Capture the cell that displays the provided text and extract its (x, y) central coordinate. 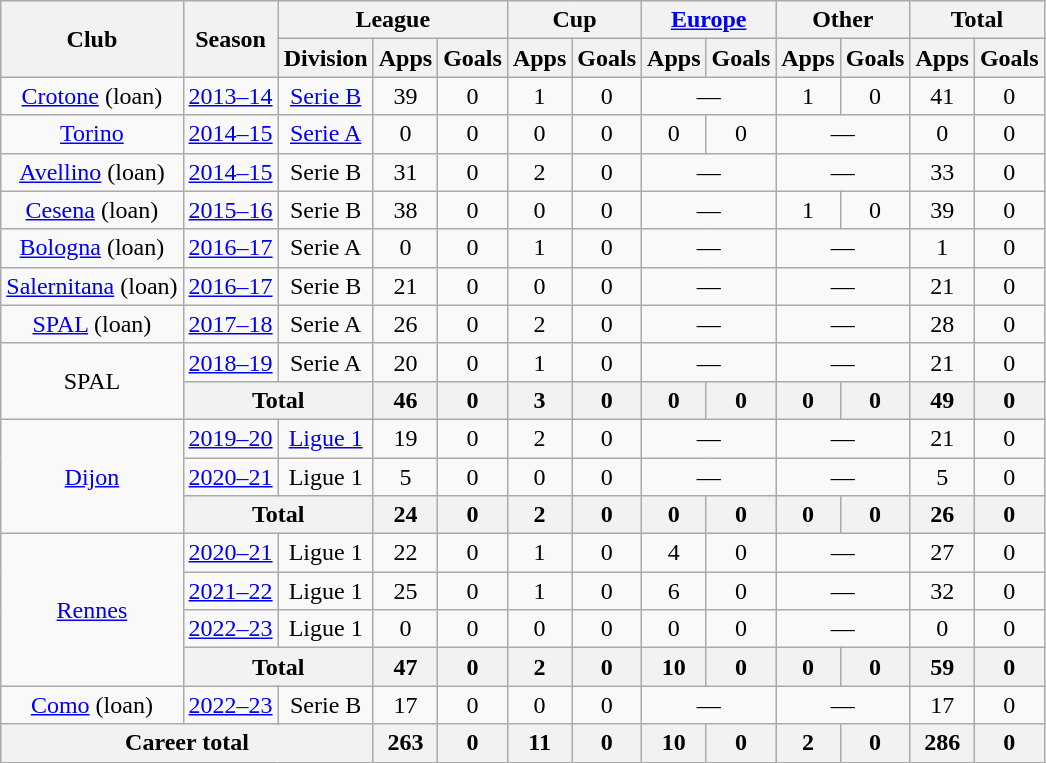
33 (942, 172)
Cup (574, 20)
19 (405, 438)
4 (674, 553)
11 (539, 743)
24 (405, 515)
Bologna (loan) (92, 248)
41 (942, 96)
28 (942, 324)
263 (405, 743)
Torino (92, 134)
38 (405, 210)
Dijon (92, 476)
Crotone (loan) (92, 96)
Career total (187, 743)
SPAL (loan) (92, 324)
League (392, 20)
Salernitana (loan) (92, 286)
2019–20 (230, 438)
27 (942, 553)
2021–22 (230, 591)
49 (942, 400)
47 (405, 667)
Division (326, 58)
6 (674, 591)
Avellino (loan) (92, 172)
3 (539, 400)
31 (405, 172)
2017–18 (230, 324)
SPAL (92, 381)
2013–14 (230, 96)
Rennes (92, 610)
Como (loan) (92, 705)
22 (405, 553)
46 (405, 400)
25 (405, 591)
2018–19 (230, 362)
286 (942, 743)
32 (942, 591)
20 (405, 362)
59 (942, 667)
Other (843, 20)
Season (230, 39)
2015–16 (230, 210)
Club (92, 39)
Cesena (loan) (92, 210)
Europe (709, 20)
